Identify which cell holds the provided text, then report its (X, Y) central coordinate. 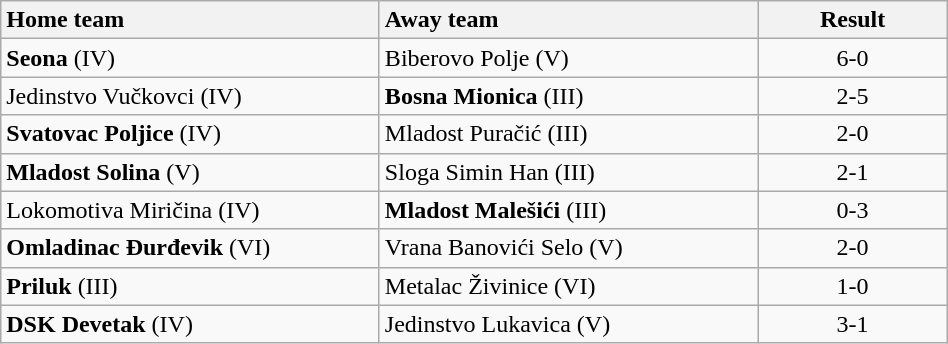
Away team (568, 20)
Seona (IV) (190, 58)
Biberovo Polje (V) (568, 58)
Jedinstvo Vučkovci (IV) (190, 96)
2-5 (852, 96)
Home team (190, 20)
Mladost Solina (V) (190, 172)
Metalac Živinice (VI) (568, 286)
DSK Devetak (IV) (190, 324)
Result (852, 20)
Bosna Mionica (III) (568, 96)
0-3 (852, 210)
3-1 (852, 324)
2-1 (852, 172)
Sloga Simin Han (III) (568, 172)
Svatovac Poljice (IV) (190, 134)
1-0 (852, 286)
Priluk (III) (190, 286)
Omladinac Đurđevik (VI) (190, 248)
Lokomotiva Miričina (IV) (190, 210)
6-0 (852, 58)
Jedinstvo Lukavica (V) (568, 324)
Mladost Puračić (III) (568, 134)
Vrana Banovići Selo (V) (568, 248)
Mladost Malešići (III) (568, 210)
